Locate the cell with the specified text and output its (x, y) center coordinate. 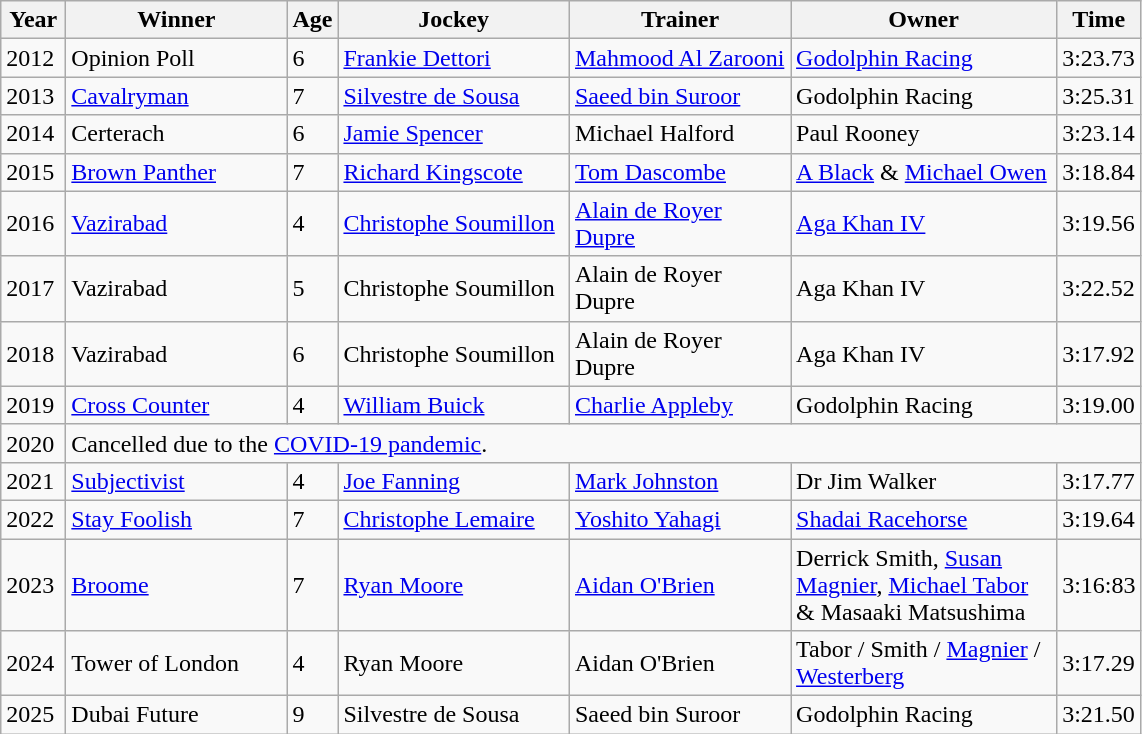
A Black & Michael Owen (924, 172)
Christophe Lemaire (454, 519)
Frankie Dettori (454, 58)
2025 (34, 715)
Owner (924, 20)
Cross Counter (176, 405)
Mark Johnston (680, 481)
Jockey (454, 20)
Tom Dascombe (680, 172)
3:17.92 (1099, 354)
2014 (34, 134)
Michael Halford (680, 134)
Tower of London (176, 664)
2020 (34, 443)
2024 (34, 664)
Derrick Smith, Susan Magnier, Michael Tabor & Masaaki Matsushima (924, 584)
Time (1099, 20)
Dubai Future (176, 715)
Cancelled due to the COVID-19 pandemic. (604, 443)
9 (312, 715)
Certerach (176, 134)
2021 (34, 481)
3:23.14 (1099, 134)
Jamie Spencer (454, 134)
3:23.73 (1099, 58)
2016 (34, 224)
Yoshito Yahagi (680, 519)
2015 (34, 172)
Shadai Racehorse (924, 519)
3:21.50 (1099, 715)
2013 (34, 96)
Paul Rooney (924, 134)
Brown Panther (176, 172)
Charlie Appleby (680, 405)
3:19.56 (1099, 224)
2018 (34, 354)
2023 (34, 584)
Dr Jim Walker (924, 481)
Joe Fanning (454, 481)
3:16:83 (1099, 584)
Opinion Poll (176, 58)
3:18.84 (1099, 172)
William Buick (454, 405)
3:19.64 (1099, 519)
3:19.00 (1099, 405)
Tabor / Smith / Magnier / Westerberg (924, 664)
Cavalryman (176, 96)
Stay Foolish (176, 519)
2012 (34, 58)
2022 (34, 519)
3:22.52 (1099, 288)
2017 (34, 288)
Winner (176, 20)
3:17.77 (1099, 481)
Mahmood Al Zarooni (680, 58)
2019 (34, 405)
Year (34, 20)
3:25.31 (1099, 96)
Richard Kingscote (454, 172)
Broome (176, 584)
Trainer (680, 20)
5 (312, 288)
Age (312, 20)
Subjectivist (176, 481)
3:17.29 (1099, 664)
